Determine the [X, Y] coordinate at the center of the cell enclosing the given text.  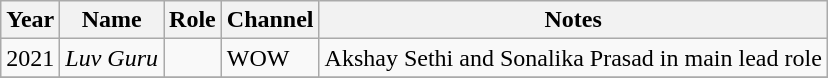
Luv Guru [112, 58]
2021 [30, 58]
WOW [270, 58]
Name [112, 20]
Channel [270, 20]
Role [193, 20]
Notes [573, 20]
Akshay Sethi and Sonalika Prasad in main lead role [573, 58]
Year [30, 20]
